For the text-containing cell, return its midpoint in (x, y) coordinate format. 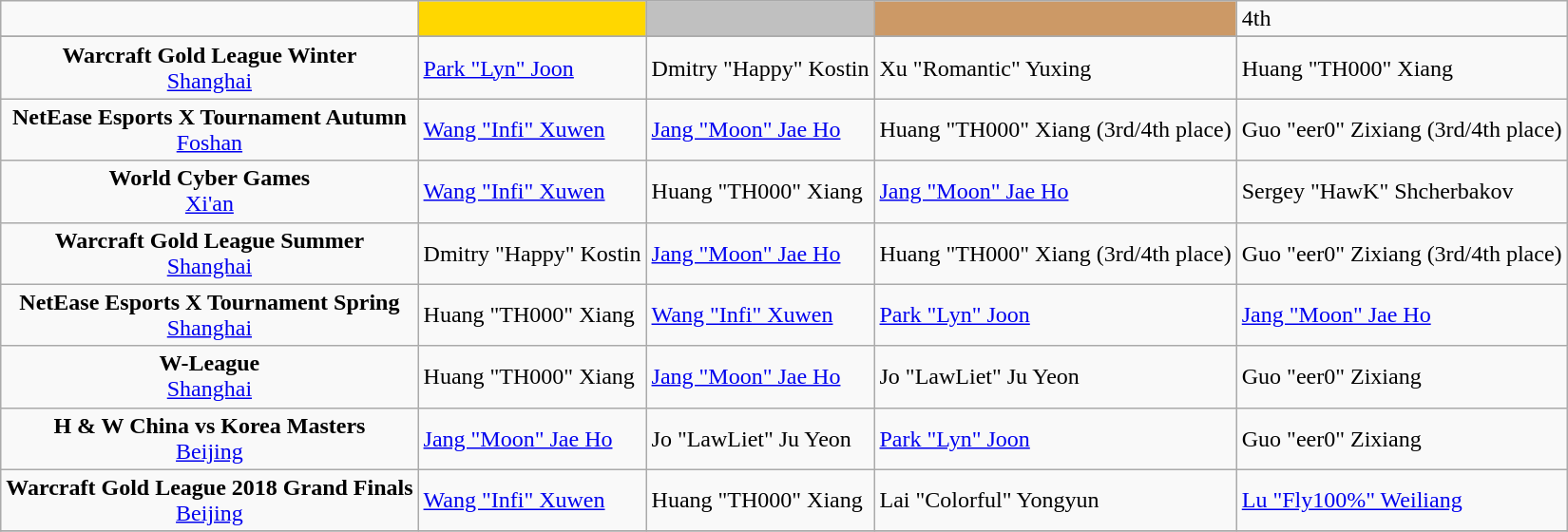
Xu "Romantic" Yuxing (1055, 68)
NetEase Esports X Tournament Spring Shanghai (209, 315)
World Cyber Games Xi'an (209, 192)
Warcraft Gold League Summer Shanghai (209, 253)
Lu "Fly100%" Weiliang (1402, 500)
4th (1402, 19)
Sergey "HawK" Shcherbakov (1402, 192)
Warcraft Gold League Winter Shanghai (209, 68)
NetEase Esports X Tournament Autumn Foshan (209, 129)
W-League Shanghai (209, 376)
H & W China vs Korea Masters Beijing (209, 439)
Lai "Colorful" Yongyun (1055, 500)
Warcraft Gold League 2018 Grand Finals Beijing (209, 500)
